Pinpoint the cell where the given text exists, returning its [X, Y] midpoint coordinate. 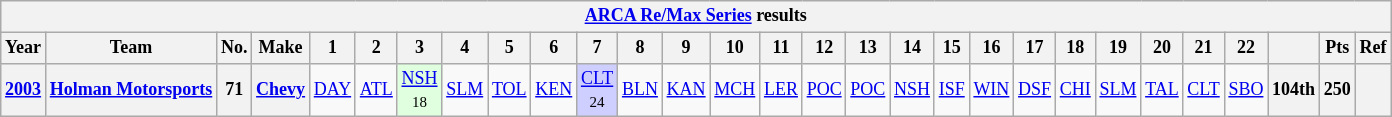
Make [281, 48]
8 [640, 48]
CLT [1204, 90]
17 [1035, 48]
ISF [952, 90]
NSH [912, 90]
DSF [1035, 90]
BLN [640, 90]
Ref [1373, 48]
22 [1246, 48]
ATL [376, 90]
16 [992, 48]
1 [332, 48]
Year [24, 48]
TOL [510, 90]
7 [598, 48]
CHI [1075, 90]
KAN [686, 90]
12 [824, 48]
9 [686, 48]
11 [782, 48]
KEN [554, 90]
71 [234, 90]
2 [376, 48]
NSH18 [420, 90]
2003 [24, 90]
MCH [735, 90]
250 [1337, 90]
15 [952, 48]
13 [868, 48]
No. [234, 48]
Chevy [281, 90]
DAY [332, 90]
TAL [1162, 90]
Holman Motorsports [130, 90]
10 [735, 48]
CLT24 [598, 90]
Pts [1337, 48]
21 [1204, 48]
6 [554, 48]
14 [912, 48]
LER [782, 90]
3 [420, 48]
20 [1162, 48]
19 [1118, 48]
WIN [992, 90]
4 [465, 48]
ARCA Re/Max Series results [696, 16]
18 [1075, 48]
Team [130, 48]
104th [1294, 90]
SBO [1246, 90]
5 [510, 48]
